For the text-containing cell, return its midpoint in [x, y] coordinate format. 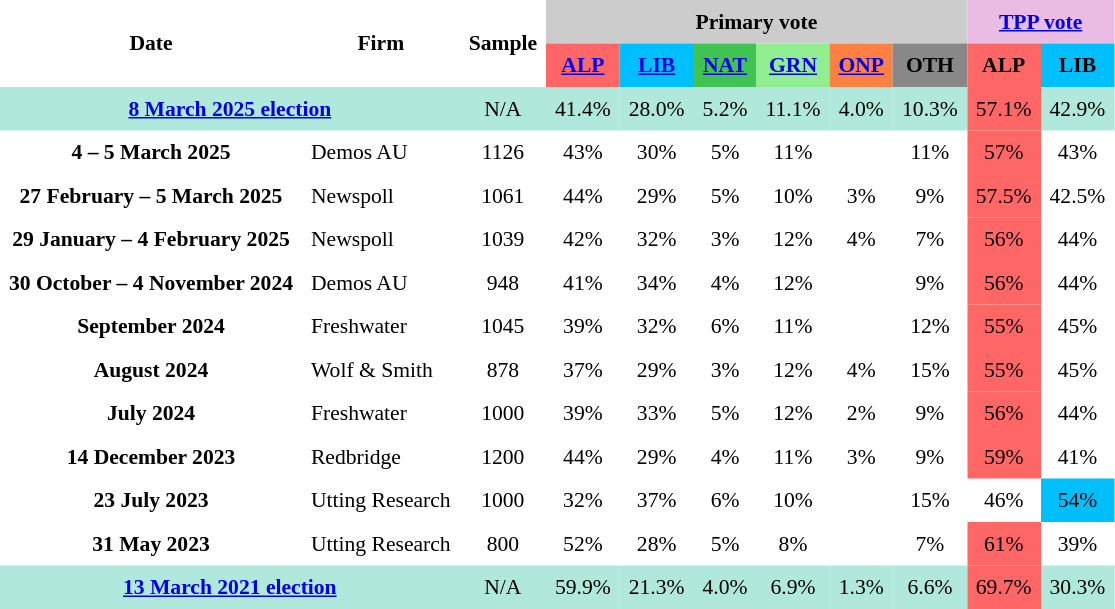
4 – 5 March 2025 [151, 152]
800 [503, 544]
Firm [381, 44]
NAT [726, 65]
21.3% [657, 587]
TPP vote [1041, 22]
6.6% [930, 587]
1200 [503, 457]
46% [1004, 500]
6.9% [794, 587]
Sample [503, 44]
57% [1004, 152]
59.9% [583, 587]
29 January – 4 February 2025 [151, 239]
1126 [503, 152]
1061 [503, 196]
42.9% [1078, 109]
57.5% [1004, 196]
41.4% [583, 109]
30 October – 4 November 2024 [151, 283]
28.0% [657, 109]
31 May 2023 [151, 544]
30.3% [1078, 587]
61% [1004, 544]
1039 [503, 239]
42% [583, 239]
Date [151, 44]
July 2024 [151, 413]
September 2024 [151, 326]
2% [861, 413]
28% [657, 544]
1.3% [861, 587]
34% [657, 283]
59% [1004, 457]
13 March 2021 election [230, 587]
27 February – 5 March 2025 [151, 196]
30% [657, 152]
OTH [930, 65]
33% [657, 413]
Redbridge [381, 457]
8% [794, 544]
5.2% [726, 109]
23 July 2023 [151, 500]
8 March 2025 election [230, 109]
14 December 2023 [151, 457]
42.5% [1078, 196]
878 [503, 370]
GRN [794, 65]
69.7% [1004, 587]
11.1% [794, 109]
1045 [503, 326]
57.1% [1004, 109]
54% [1078, 500]
August 2024 [151, 370]
10.3% [930, 109]
948 [503, 283]
Primary vote [756, 22]
52% [583, 544]
ONP [861, 65]
Wolf & Smith [381, 370]
